Find where the given text appears and provide that cell's center as [X, Y] coordinate. 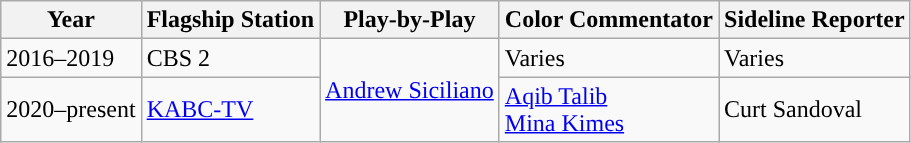
Sideline Reporter [814, 20]
Color Commentator [608, 20]
Flagship Station [230, 20]
Andrew Siciliano [410, 90]
KABC-TV [230, 110]
Play-by-Play [410, 20]
Curt Sandoval [814, 110]
2016–2019 [71, 58]
Aqib TalibMina Kimes [608, 110]
Year [71, 20]
CBS 2 [230, 58]
2020–present [71, 110]
